Scan for the cell matching the given text and deliver its (x, y) coordinate at center. 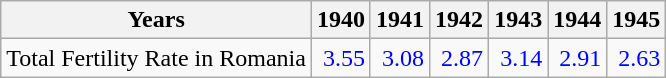
1940 (340, 20)
2.87 (460, 58)
Total Fertility Rate in Romania (156, 58)
2.91 (578, 58)
3.55 (340, 58)
2.63 (636, 58)
1944 (578, 20)
3.14 (518, 58)
1945 (636, 20)
1942 (460, 20)
1941 (400, 20)
Years (156, 20)
3.08 (400, 58)
1943 (518, 20)
